Return [X, Y] of the center of cell containing provided text 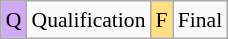
F [162, 20]
Q [14, 20]
Qualification [89, 20]
Final [200, 20]
